Capture the cell that displays the provided text and extract its [X, Y] central coordinate. 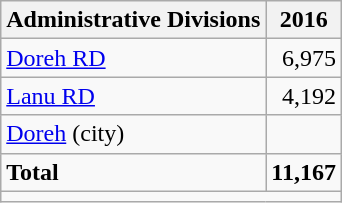
Doreh RD [134, 58]
6,975 [304, 58]
11,167 [304, 172]
2016 [304, 20]
Lanu RD [134, 96]
Doreh (city) [134, 134]
Administrative Divisions [134, 20]
Total [134, 172]
4,192 [304, 96]
